Extract the [X, Y] coordinate from the center of the cell holding the provided text.  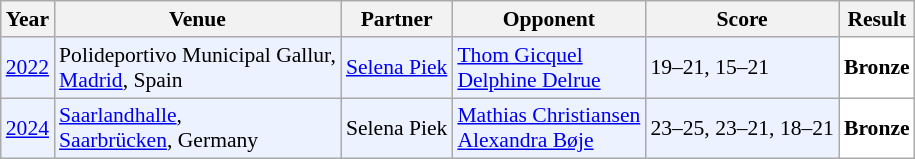
Score [742, 19]
Thom Gicquel Delphine Delrue [548, 68]
19–21, 15–21 [742, 68]
2022 [28, 68]
Opponent [548, 19]
Venue [198, 19]
23–25, 23–21, 18–21 [742, 128]
Year [28, 19]
2024 [28, 128]
Polideportivo Municipal Gallur,Madrid, Spain [198, 68]
Saarlandhalle,Saarbrücken, Germany [198, 128]
Partner [396, 19]
Result [877, 19]
Mathias Christiansen Alexandra Bøje [548, 128]
